Return the [X, Y] coordinate for the center point of the cell that contains the specified text.  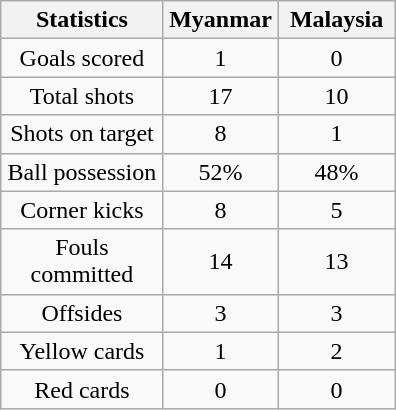
Fouls committed [82, 262]
13 [337, 262]
Ball possession [82, 172]
Corner kicks [82, 210]
Shots on target [82, 134]
Yellow cards [82, 351]
Statistics [82, 20]
17 [220, 96]
52% [220, 172]
Malaysia [337, 20]
14 [220, 262]
48% [337, 172]
5 [337, 210]
Myanmar [220, 20]
2 [337, 351]
10 [337, 96]
Goals scored [82, 58]
Total shots [82, 96]
Red cards [82, 389]
Offsides [82, 313]
